Determine the (X, Y) coordinate at the center of the cell enclosing the given text.  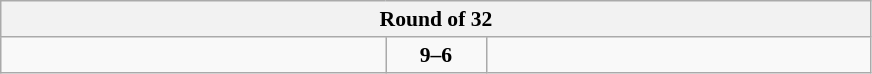
Round of 32 (436, 19)
9–6 (436, 55)
